Return (x, y) of the center of cell containing provided text 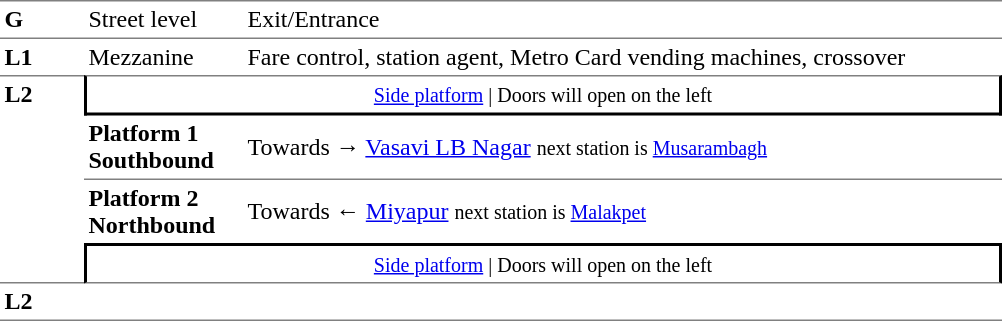
Mezzanine (164, 57)
Platform 2Northbound (164, 212)
Fare control, station agent, Metro Card vending machines, crossover (622, 57)
L1 (42, 57)
L2 (42, 179)
Street level (164, 20)
Towards → Vasavi LB Nagar next station is Musarambagh (622, 148)
Platform 1Southbound (164, 148)
G (42, 20)
Towards ← Miyapur next station is Malakpet (622, 212)
Exit/Entrance (622, 20)
